Extract the [x, y] coordinate from the center of the cell holding the provided text.  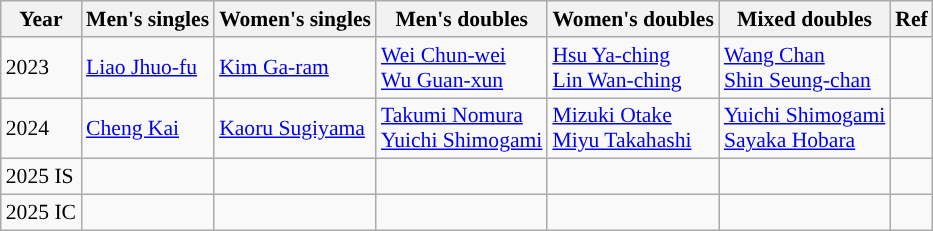
Hsu Ya-ching Lin Wan-ching [632, 68]
Ref [911, 19]
2025 IC [41, 213]
Liao Jhuo-fu [148, 68]
2025 IS [41, 177]
Yuichi Shimogami Sayaka Hobara [804, 128]
Men's singles [148, 19]
Kim Ga-ram [295, 68]
Kaoru Sugiyama [295, 128]
Wang Chan Shin Seung-chan [804, 68]
Mixed doubles [804, 19]
Mizuki Otake Miyu Takahashi [632, 128]
2024 [41, 128]
Women's singles [295, 19]
Takumi Nomura Yuichi Shimogami [462, 128]
2023 [41, 68]
Cheng Kai [148, 128]
Women's doubles [632, 19]
Year [41, 19]
Men's doubles [462, 19]
Wei Chun-wei Wu Guan-xun [462, 68]
